Find where the given text appears and provide that cell's center as [X, Y] coordinate. 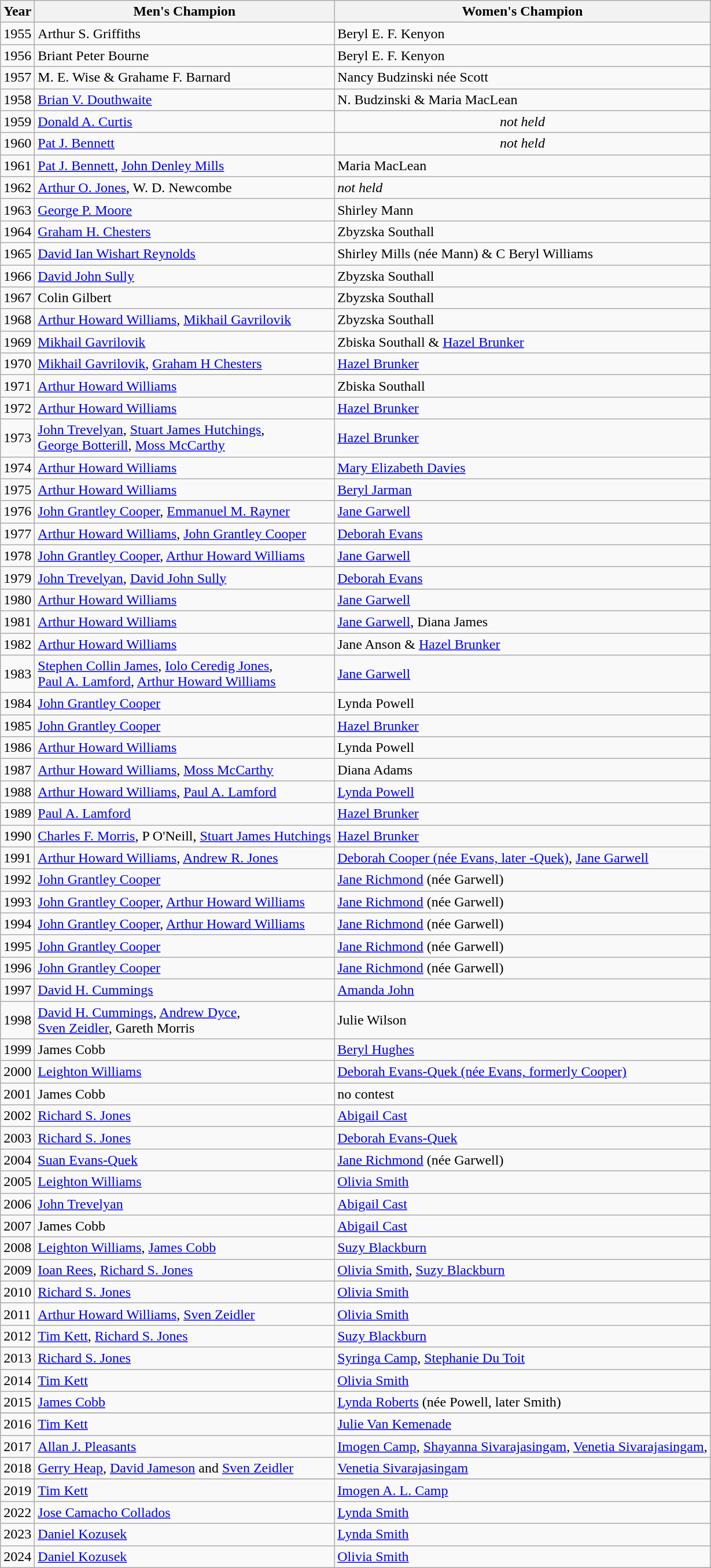
Arthur O. Jones, W. D. Newcombe [185, 188]
Women's Champion [522, 12]
Diana Adams [522, 770]
1984 [17, 704]
John Trevelyan, Stuart James Hutchings,George Botterill, Moss McCarthy [185, 438]
2000 [17, 1072]
Amanda John [522, 990]
Colin Gilbert [185, 298]
Zbiska Southall & Hazel Brunker [522, 342]
2014 [17, 1380]
1978 [17, 556]
1969 [17, 342]
John Grantley Cooper, Emmanuel M. Rayner [185, 512]
1974 [17, 468]
1980 [17, 600]
1995 [17, 946]
Shirley Mann [522, 210]
2006 [17, 1204]
Mikhail Gavrilovik, Graham H Chesters [185, 364]
1998 [17, 1020]
1965 [17, 254]
Pat J. Bennett, John Denley Mills [185, 166]
no contest [522, 1094]
1992 [17, 880]
Olivia Smith, Suzy Blackburn [522, 1270]
2015 [17, 1402]
1959 [17, 122]
Venetia Sivarajasingam [522, 1468]
Deborah Evans-Quek [522, 1138]
David John Sully [185, 276]
Deborah Evans-Quek (née Evans, formerly Cooper) [522, 1072]
Jane Anson & Hazel Brunker [522, 644]
Brian V. Douthwaite [185, 100]
David H. Cummings, Andrew Dyce, Sven Zeidler, Gareth Morris [185, 1020]
2013 [17, 1358]
1997 [17, 990]
Jane Garwell, Diana James [522, 622]
1983 [17, 674]
1996 [17, 968]
2023 [17, 1534]
Syringa Camp, Stephanie Du Toit [522, 1358]
1987 [17, 770]
1986 [17, 748]
1975 [17, 490]
2022 [17, 1512]
Lynda Roberts (née Powell, later Smith) [522, 1402]
1982 [17, 644]
Maria MacLean [522, 166]
1967 [17, 298]
John Trevelyan, David John Sully [185, 578]
1968 [17, 320]
David Ian Wishart Reynolds [185, 254]
Arthur Howard Williams, Andrew R. Jones [185, 858]
1970 [17, 364]
2017 [17, 1446]
2012 [17, 1336]
Donald A. Curtis [185, 122]
Gerry Heap, David Jameson and Sven Zeidler [185, 1468]
Jose Camacho Collados [185, 1512]
2003 [17, 1138]
1960 [17, 144]
Leighton Williams, James Cobb [185, 1248]
1957 [17, 78]
1956 [17, 56]
2001 [17, 1094]
1971 [17, 386]
1985 [17, 726]
Arthur Howard Williams, Paul A. Lamford [185, 792]
1972 [17, 408]
1961 [17, 166]
2008 [17, 1248]
1991 [17, 858]
1963 [17, 210]
Arthur Howard Williams, John Grantley Cooper [185, 534]
1976 [17, 512]
1955 [17, 34]
Shirley Mills (née Mann) & C Beryl Williams [522, 254]
Suan Evans-Quek [185, 1160]
2019 [17, 1490]
Beryl Jarman [522, 490]
1993 [17, 902]
1958 [17, 100]
1979 [17, 578]
1962 [17, 188]
John Trevelyan [185, 1204]
Mary Elizabeth Davies [522, 468]
2024 [17, 1556]
Pat J. Bennett [185, 144]
Ioan Rees, Richard S. Jones [185, 1270]
1981 [17, 622]
2016 [17, 1424]
1966 [17, 276]
Beryl Hughes [522, 1050]
Graham H. Chesters [185, 232]
2018 [17, 1468]
2009 [17, 1270]
N. Budzinski & Maria MacLean [522, 100]
2010 [17, 1292]
1994 [17, 924]
1999 [17, 1050]
1989 [17, 814]
1988 [17, 792]
Year [17, 12]
M. E. Wise & Grahame F. Barnard [185, 78]
Imogen A. L. Camp [522, 1490]
Deborah Cooper (née Evans, later -Quek), Jane Garwell [522, 858]
Charles F. Morris, P O'Neill, Stuart James Hutchings [185, 836]
Briant Peter Bourne [185, 56]
Julie Wilson [522, 1020]
Paul A. Lamford [185, 814]
Zbiska Southall [522, 386]
1973 [17, 438]
1990 [17, 836]
George P. Moore [185, 210]
2011 [17, 1314]
Men's Champion [185, 12]
Mikhail Gavrilovik [185, 342]
Arthur S. Griffiths [185, 34]
Arthur Howard Williams, Moss McCarthy [185, 770]
1964 [17, 232]
David H. Cummings [185, 990]
Julie Van Kemenade [522, 1424]
Arthur Howard Williams, Sven Zeidler [185, 1314]
2002 [17, 1116]
2004 [17, 1160]
Allan J. Pleasants [185, 1446]
Stephen Collin James, Iolo Ceredig Jones,Paul A. Lamford, Arthur Howard Williams [185, 674]
1977 [17, 534]
Nancy Budzinski née Scott [522, 78]
2005 [17, 1182]
2007 [17, 1226]
Imogen Camp, Shayanna Sivarajasingam, Venetia Sivarajasingam, [522, 1446]
Tim Kett, Richard S. Jones [185, 1336]
Arthur Howard Williams, Mikhail Gavrilovik [185, 320]
